Return (x, y) of the center of cell containing provided text 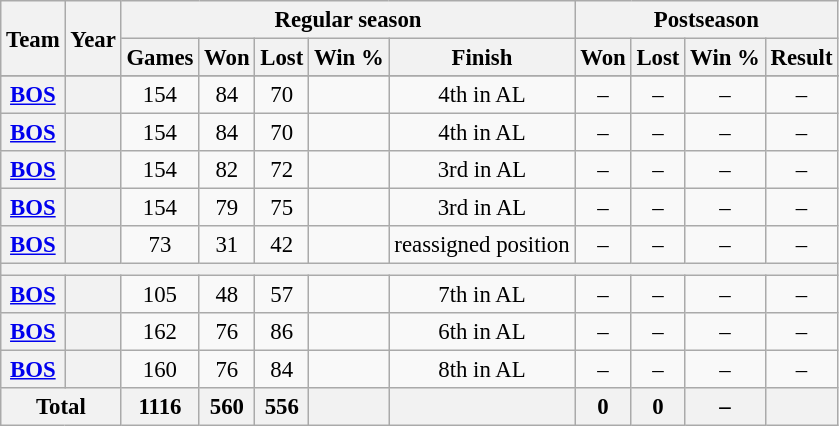
556 (282, 406)
Regular season (348, 20)
31 (227, 245)
86 (282, 331)
Postseason (706, 20)
75 (282, 208)
Total (61, 406)
160 (160, 369)
57 (282, 294)
82 (227, 170)
1116 (160, 406)
8th in AL (482, 369)
105 (160, 294)
560 (227, 406)
72 (282, 170)
48 (227, 294)
Games (160, 58)
162 (160, 331)
Year (93, 38)
Team (33, 38)
7th in AL (482, 294)
Finish (482, 58)
6th in AL (482, 331)
73 (160, 245)
reassigned position (482, 245)
42 (282, 245)
79 (227, 208)
Result (802, 58)
